Pinpoint the cell where the given text exists, returning its (X, Y) midpoint coordinate. 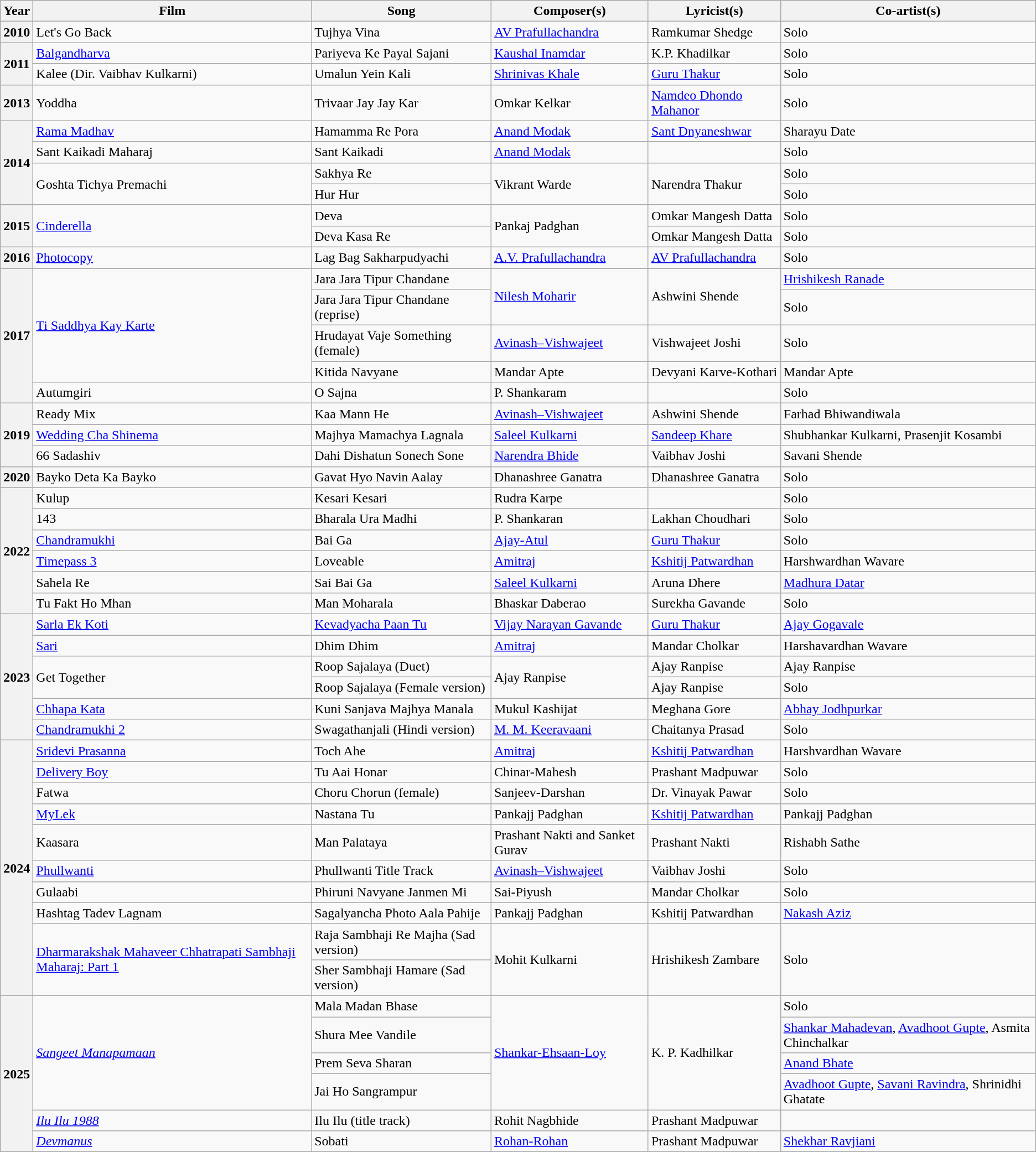
143 (173, 519)
Loveable (402, 561)
K.P. Khadilkar (714, 53)
Hrudayat Vaje Something (female) (402, 343)
Toch Ahe (402, 751)
Kitida Navyane (402, 372)
Let's Go Back (173, 32)
Sandeep Khare (714, 435)
Sobati (402, 1141)
Chinar-Mahesh (569, 772)
Sangeet Manapamaan (173, 1052)
Kalee (Dir. Vaibhav Kulkarni) (173, 74)
A.V. Prafullachandra (569, 257)
Raja Sambhaji Re Majha (Sad version) (402, 942)
Co-artist(s) (908, 11)
2020 (17, 477)
2023 (17, 677)
Goshta Tichya Premachi (173, 184)
Ti Saddhya Kay Karte (173, 325)
Autumgiri (173, 393)
Ramkumar Shedge (714, 32)
Dhim Dhim (402, 646)
Hrishikesh Ranade (908, 278)
Shrinivas Khale (569, 74)
Choru Chorun (female) (402, 793)
66 Sadashiv (173, 456)
Sant Kaikadi Maharaj (173, 152)
Tu Aai Honar (402, 772)
2022 (17, 551)
Harshvardhan Wavare (908, 751)
Sridevi Prasanna (173, 751)
Sher Sambhaji Hamare (Sad version) (402, 977)
Kesari Kesari (402, 498)
Hamamma Re Pora (402, 131)
Lag Bag Sakharpudyachi (402, 257)
Nastana Tu (402, 814)
Mohit Kulkarni (569, 959)
Chhapa Kata (173, 709)
Hrishikesh Zambare (714, 959)
Hur Hur (402, 194)
Deva Kasa Re (402, 236)
Gulaabi (173, 892)
Pankaj Padghan (569, 226)
Prashant Nakti (714, 842)
2010 (17, 32)
P. Shankaram (569, 393)
Ajay-Atul (569, 540)
Dr. Vinayak Pawar (714, 793)
K. P. Kadhilkar (714, 1052)
Shekhar Ravjiani (908, 1141)
2019 (17, 435)
Madhura Datar (908, 582)
Nakash Aziz (908, 913)
Bharala Ura Madhi (402, 519)
2017 (17, 335)
Kuni Sanjava Majhya Manala (402, 709)
Lyricist(s) (714, 11)
Mala Madan Bhase (402, 1006)
Namdeo Dhondo Mahanor (714, 103)
Rohan-Rohan (569, 1141)
Sant Dnyaneshwar (714, 131)
Surekha Gavande (714, 603)
Jara Jara Tipur Chandane (402, 278)
Farhad Bhiwandiwala (908, 414)
Wedding Cha Shinema (173, 435)
Photocopy (173, 257)
Kevadyacha Paan Tu (402, 624)
Savani Shende (908, 456)
Ready Mix (173, 414)
Year (17, 11)
Narendra Thakur (714, 184)
Sai Bai Ga (402, 582)
Pariyeva Ke Payal Sajani (402, 53)
M. M. Keeravaani (569, 730)
Dharmarakshak Mahaveer Chhatrapati Sambhaji Maharaj: Part 1 (173, 959)
Majhya Mamachya Lagnala (402, 435)
Sari (173, 646)
Phullwanti (173, 871)
Song (402, 11)
Roop Sajalaya (Female version) (402, 688)
Film (173, 11)
Prem Seva Sharan (402, 1063)
Rama Madhav (173, 131)
Bai Ga (402, 540)
Jai Ho Sangrampur (402, 1092)
Devmanus (173, 1141)
2016 (17, 257)
Rudra Karpe (569, 498)
Lakhan Choudhari (714, 519)
2024 (17, 868)
Harshavardhan Wavare (908, 646)
Shankar Mahadevan, Avadhoot Gupte, Asmita Chinchalkar (908, 1035)
Chandramukhi 2 (173, 730)
Sahela Re (173, 582)
Hashtag Tadev Lagnam (173, 913)
Harshwardhan Wavare (908, 561)
Rohit Nagbhide (569, 1120)
Dahi Dishatun Sonech Sone (402, 456)
Sai-Piyush (569, 892)
Kaa Mann He (402, 414)
Chaitanya Prasad (714, 730)
Roop Sajalaya (Duet) (402, 667)
Vishwajeet Joshi (714, 343)
Kaasara (173, 842)
Chandramukhi (173, 540)
Man Palataya (402, 842)
2014 (17, 163)
Rishabh Sathe (908, 842)
Omkar Kelkar (569, 103)
Prashant Nakti and Sanket Gurav (569, 842)
Trivaar Jay Jay Kar (402, 103)
2011 (17, 64)
2015 (17, 226)
Shankar-Ehsaan-Loy (569, 1052)
Get Together (173, 677)
Sharayu Date (908, 131)
Nilesh Moharir (569, 297)
Sakhya Re (402, 173)
Bayko Deta Ka Bayko (173, 477)
Devyani Karve-Kothari (714, 372)
Aruna Dhere (714, 582)
Fatwa (173, 793)
MyLek (173, 814)
Jara Jara Tipur Chandane (reprise) (402, 308)
O Sajna (402, 393)
Yoddha (173, 103)
Ilu Ilu 1988 (173, 1120)
Avadhoot Gupte, Savani Ravindra, Shrinidhi Ghatate (908, 1092)
Balgandharva (173, 53)
Narendra Bhide (569, 456)
Kaushal Inamdar (569, 53)
Ilu Ilu (title track) (402, 1120)
Abhay Jodhpurkar (908, 709)
Phiruni Navyane Janmen Mi (402, 892)
Phullwanti Title Track (402, 871)
2013 (17, 103)
Delivery Boy (173, 772)
Swagathanjali (Hindi version) (402, 730)
Bhaskar Daberao (569, 603)
Timepass 3 (173, 561)
Shubhankar Kulkarni, Prasenjit Kosambi (908, 435)
Umalun Yein Kali (402, 74)
Sanjeev-Darshan (569, 793)
Vijay Narayan Gavande (569, 624)
Gavat Hyo Navin Aalay (402, 477)
Sarla Ek Koti (173, 624)
Kulup (173, 498)
Deva (402, 215)
Ajay Gogavale (908, 624)
Meghana Gore (714, 709)
Tu Fakt Ho Mhan (173, 603)
Vikrant Warde (569, 184)
Sagalyancha Photo Aala Pahije (402, 913)
2025 (17, 1073)
Shura Mee Vandile (402, 1035)
Cinderella (173, 226)
Anand Bhate (908, 1063)
Mukul Kashijat (569, 709)
Tujhya Vina (402, 32)
P. Shankaran (569, 519)
Sant Kaikadi (402, 152)
Man Moharala (402, 603)
Composer(s) (569, 11)
